Identify which cell holds the provided text, then report its (x, y) central coordinate. 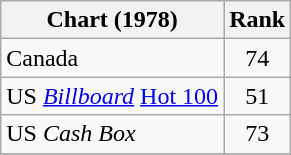
73 (258, 134)
Canada (112, 58)
US Cash Box (112, 134)
Chart (1978) (112, 20)
51 (258, 96)
US Billboard Hot 100 (112, 96)
Rank (258, 20)
74 (258, 58)
